Pinpoint the cell where the given text exists, returning its (X, Y) midpoint coordinate. 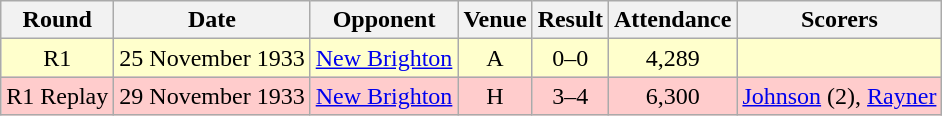
Venue (495, 20)
Scorers (840, 20)
A (495, 58)
Round (58, 20)
Johnson (2), Rayner (840, 96)
29 November 1933 (212, 96)
R1 (58, 58)
Opponent (384, 20)
3–4 (570, 96)
6,300 (673, 96)
Attendance (673, 20)
4,289 (673, 58)
H (495, 96)
25 November 1933 (212, 58)
R1 Replay (58, 96)
Result (570, 20)
Date (212, 20)
0–0 (570, 58)
